Provide the (x, y) coordinate of the cell's center where the given text is located.  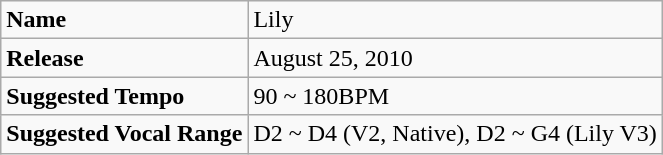
D2 ~ D4 (V2, Native), D2 ~ G4 (Lily V3) (456, 134)
Name (124, 20)
90 ~ 180BPM (456, 96)
Suggested Tempo (124, 96)
Release (124, 58)
Lily (456, 20)
Suggested Vocal Range (124, 134)
August 25, 2010 (456, 58)
